Pinpoint the cell where the given text exists, returning its (x, y) midpoint coordinate. 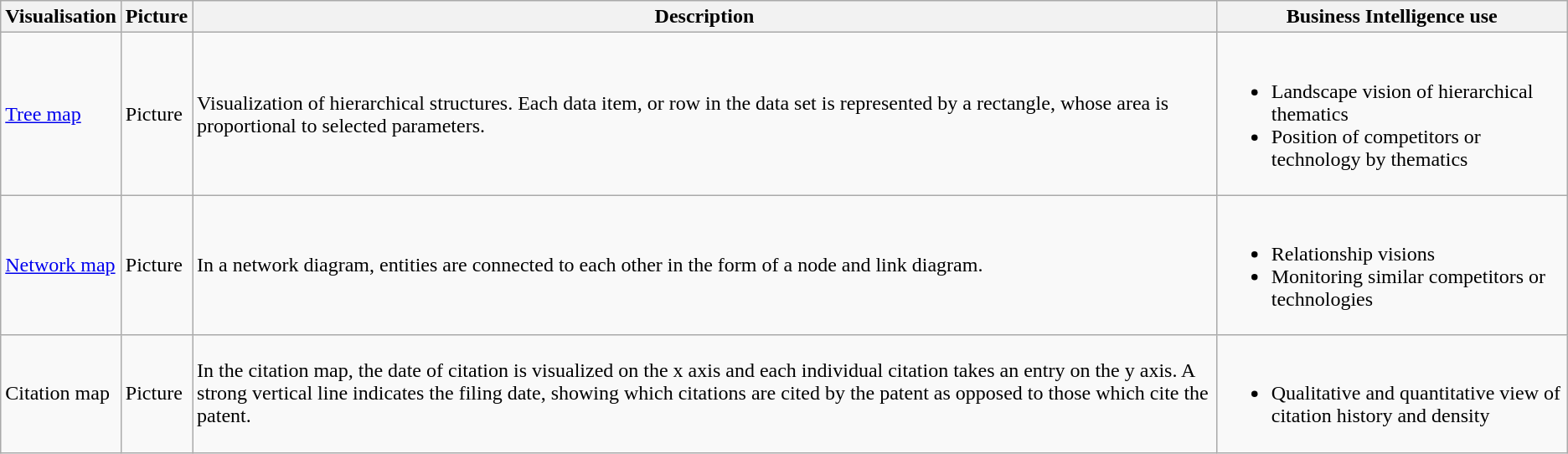
Business Intelligence use (1392, 17)
In a network diagram, entities are connected to each other in the form of a node and link diagram. (705, 265)
Citation map (61, 394)
Network map (61, 265)
Landscape vision of hierarchical thematicsPosition of competitors or technology by thematics (1392, 114)
Description (705, 17)
Visualisation (61, 17)
Tree map (61, 114)
Relationship visionsMonitoring similar competitors or technologies (1392, 265)
Qualitative and quantitative view of citation history and density (1392, 394)
